Determine the (X, Y) coordinate at the center of the cell enclosing the given text.  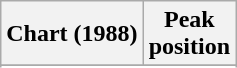
Peak position (189, 34)
Chart (1988) (72, 34)
